Extract the (x, y) coordinate from the center of the cell holding the provided text.  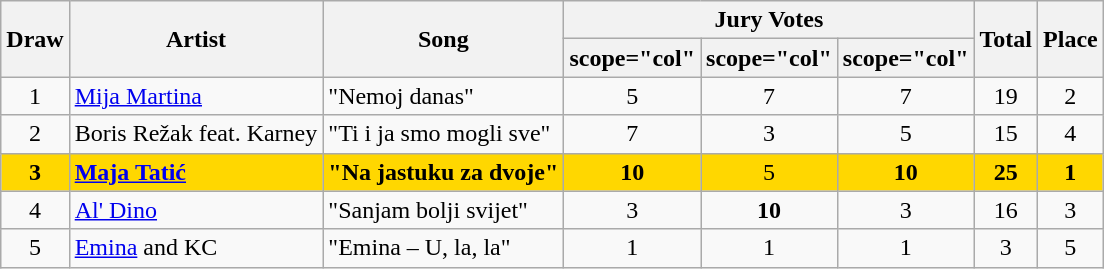
Artist (196, 39)
"Emina – U, la, la" (444, 248)
16 (1006, 210)
Song (444, 39)
Draw (35, 39)
"Na jastuku za dvoje" (444, 172)
25 (1006, 172)
15 (1006, 134)
"Sanjam bolji svijet" (444, 210)
Mija Martina (196, 96)
"Ti i ja smo mogli sve" (444, 134)
Al' Dino (196, 210)
Place (1071, 39)
"Nemoj danas" (444, 96)
Total (1006, 39)
Boris Režak feat. Karney (196, 134)
Emina and KC (196, 248)
Maja Tatić (196, 172)
Jury Votes (769, 20)
19 (1006, 96)
